From the cell containing the given text, extract its center point as [X, Y] coordinate. 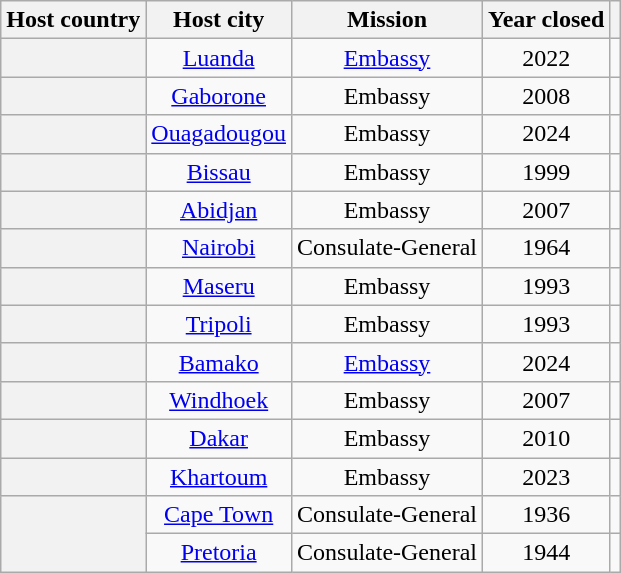
Host country [74, 20]
Maseru [219, 286]
Nairobi [219, 248]
Dakar [219, 438]
1944 [546, 553]
Bamako [219, 362]
2023 [546, 477]
2010 [546, 438]
2022 [546, 58]
Windhoek [219, 400]
Tripoli [219, 324]
Khartoum [219, 477]
Cape Town [219, 515]
1999 [546, 172]
Bissau [219, 172]
1964 [546, 248]
Abidjan [219, 210]
Pretoria [219, 553]
Ouagadougou [219, 134]
2008 [546, 96]
Year closed [546, 20]
1936 [546, 515]
Mission [388, 20]
Gaborone [219, 96]
Host city [219, 20]
Luanda [219, 58]
